Pinpoint the cell where the given text exists, returning its [X, Y] midpoint coordinate. 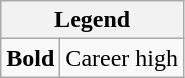
Career high [122, 58]
Bold [30, 58]
Legend [92, 20]
